Output the (x, y) coordinate of the center of the cell containing the given text.  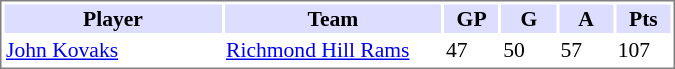
A (586, 18)
G (529, 18)
Player (112, 18)
GP (471, 18)
47 (471, 50)
57 (586, 50)
107 (643, 50)
50 (529, 50)
Richmond Hill Rams (332, 50)
Pts (643, 18)
John Kovaks (112, 50)
Team (332, 18)
